Identify which cell holds the provided text, then report its (x, y) central coordinate. 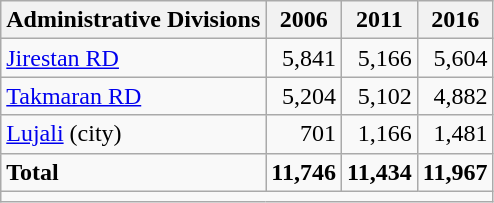
2011 (380, 20)
5,166 (380, 58)
1,166 (380, 134)
Administrative Divisions (134, 20)
4,882 (455, 96)
2016 (455, 20)
Jirestan RD (134, 58)
Lujali (city) (134, 134)
5,204 (304, 96)
Total (134, 172)
11,967 (455, 172)
701 (304, 134)
Takmaran RD (134, 96)
5,102 (380, 96)
5,604 (455, 58)
11,434 (380, 172)
11,746 (304, 172)
5,841 (304, 58)
1,481 (455, 134)
2006 (304, 20)
